Identify which cell holds the provided text, then report its (X, Y) central coordinate. 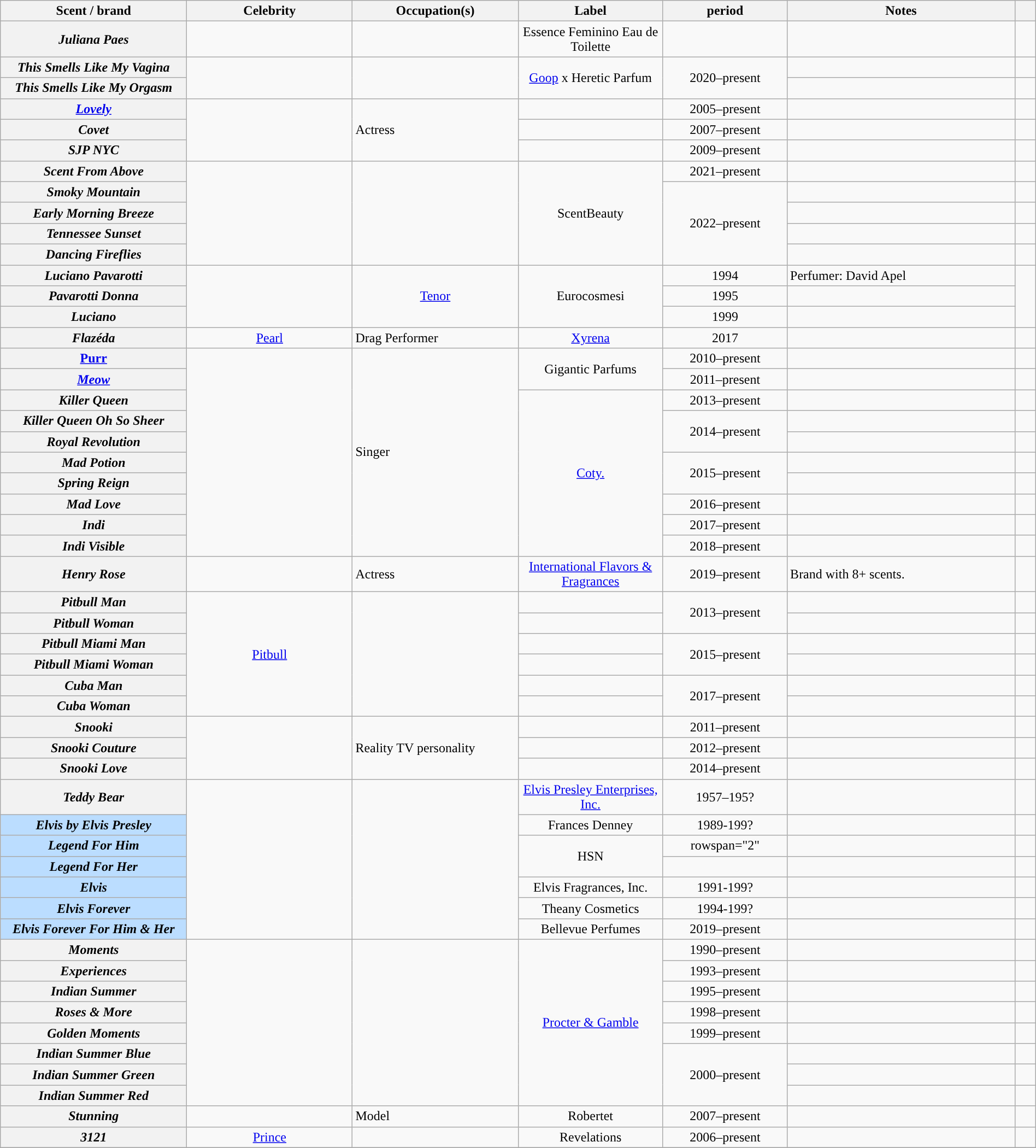
Snooki Love (94, 769)
Indian Summer Green (94, 1075)
Spring Reign (94, 483)
1994-199? (725, 908)
1990–present (725, 950)
Perfumer: David Apel (902, 275)
2000–present (725, 1075)
2020–present (725, 78)
Purr (94, 359)
2018–present (725, 546)
Tennessee Sunset (94, 233)
Pearl (270, 338)
Elvis (94, 887)
2021–present (725, 171)
2009–present (725, 150)
International Flavors & Fragrances (590, 574)
Reality TV personality (435, 748)
Eurocosmesi (590, 296)
Royal Revolution (94, 442)
1999 (725, 317)
Scent / brand (94, 11)
Covet (94, 130)
Prince (270, 1137)
1991-199? (725, 887)
Flazéda (94, 338)
Drag Performer (435, 338)
Notes (902, 11)
Indian Summer (94, 992)
Revelations (590, 1137)
Cuba Man (94, 686)
This Smells Like My Vagina (94, 67)
Occupation(s) (435, 11)
Meow (94, 379)
Indian Summer Red (94, 1096)
2017 (725, 338)
Snooki (94, 727)
Elvis by Elvis Presley (94, 825)
Celebrity (270, 11)
This Smells Like My Orgasm (94, 88)
Bellevue Perfumes (590, 929)
Procter & Gamble (590, 1022)
Mad Potion (94, 462)
Tenor (435, 296)
1994 (725, 275)
Pavarotti Donna (94, 296)
Indi (94, 525)
Robertet (590, 1116)
1989-199? (725, 825)
Elvis Fragrances, Inc. (590, 887)
Henry Rose (94, 574)
Theany Cosmetics (590, 908)
Pitbull Woman (94, 623)
Indi Visible (94, 546)
Juliana Paes (94, 39)
Lovely (94, 109)
Brand with 8+ scents. (902, 574)
ScentBeauty (590, 213)
Stunning (94, 1116)
Mad Love (94, 504)
3121 (94, 1137)
1993–present (725, 970)
1995 (725, 296)
Killer Queen (94, 400)
Pitbull Man (94, 602)
1998–present (725, 1012)
Elvis Presley Enterprises, Inc. (590, 797)
Label (590, 11)
2016–present (725, 504)
Killer Queen Oh So Sheer (94, 421)
1995–present (725, 992)
Smoky Mountain (94, 192)
2006–present (725, 1137)
2010–present (725, 359)
Indian Summer Blue (94, 1054)
Pitbull Miami Man (94, 644)
HSN (590, 856)
rowspan="2" (725, 846)
Goop x Heretic Parfum (590, 78)
Early Morning Breeze (94, 213)
Model (435, 1116)
Coty. (590, 473)
Roses & More (94, 1012)
Singer (435, 453)
Dancing Fireflies (94, 254)
Golden Moments (94, 1033)
Luciano (94, 317)
2012–present (725, 748)
Luciano Pavarotti (94, 275)
Gigantic Parfums (590, 369)
period (725, 11)
2022–present (725, 223)
2005–present (725, 109)
1999–present (725, 1033)
Legend For Him (94, 846)
Snooki Couture (94, 748)
Pitbull Miami Woman (94, 665)
Cuba Woman (94, 706)
Moments (94, 950)
SJP NYC (94, 150)
Frances Denney (590, 825)
Scent From Above (94, 171)
Essence Feminino Eau de Toilette (590, 39)
Xyrena (590, 338)
Teddy Bear (94, 797)
Elvis Forever For Him & Her (94, 929)
Elvis Forever (94, 908)
Legend For Her (94, 866)
Pitbull (270, 654)
1957–195? (725, 797)
Experiences (94, 970)
